Find where the given text appears and provide that cell's center as (X, Y) coordinate. 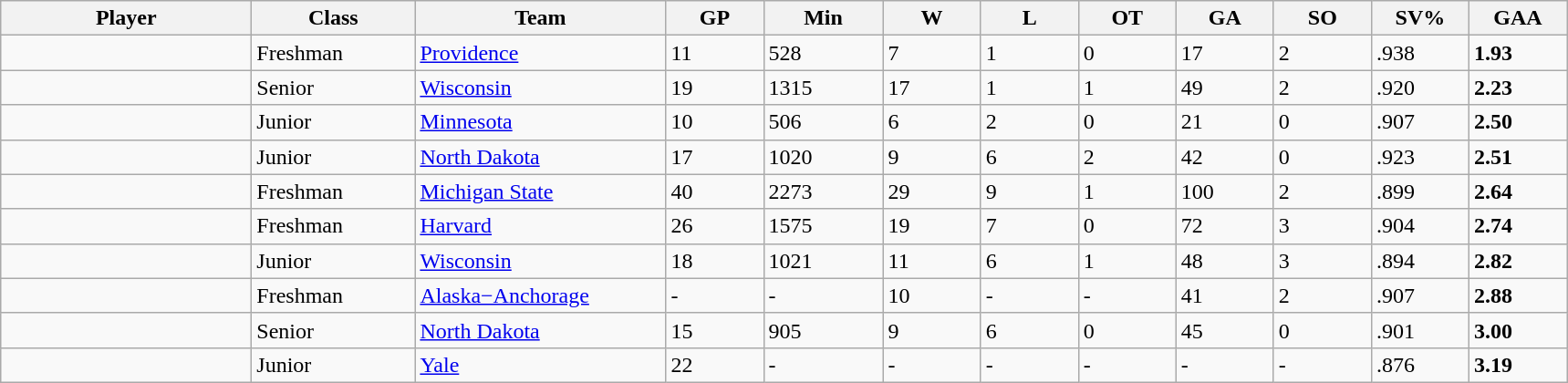
.904 (1419, 226)
15 (715, 330)
.876 (1419, 365)
1021 (823, 261)
2.82 (1518, 261)
.938 (1419, 53)
29 (932, 191)
Min (823, 18)
1315 (823, 88)
Yale (540, 365)
2.51 (1518, 157)
W (932, 18)
SO (1323, 18)
GP (715, 18)
2.74 (1518, 226)
3.00 (1518, 330)
506 (823, 122)
L (1029, 18)
GA (1224, 18)
40 (715, 191)
Team (540, 18)
.894 (1419, 261)
2.50 (1518, 122)
905 (823, 330)
41 (1224, 295)
.923 (1419, 157)
18 (715, 261)
2.88 (1518, 295)
3.19 (1518, 365)
45 (1224, 330)
1020 (823, 157)
Alaska−Anchorage (540, 295)
528 (823, 53)
Michigan State (540, 191)
1.93 (1518, 53)
21 (1224, 122)
Class (334, 18)
49 (1224, 88)
48 (1224, 261)
.901 (1419, 330)
.920 (1419, 88)
Minnesota (540, 122)
Harvard (540, 226)
Providence (540, 53)
1575 (823, 226)
26 (715, 226)
42 (1224, 157)
72 (1224, 226)
GAA (1518, 18)
OT (1127, 18)
100 (1224, 191)
.899 (1419, 191)
2273 (823, 191)
2.64 (1518, 191)
Player (126, 18)
SV% (1419, 18)
2.23 (1518, 88)
22 (715, 365)
